Extract the [X, Y] coordinate from the center of the cell holding the provided text.  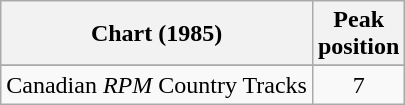
7 [358, 85]
Peakposition [358, 34]
Chart (1985) [157, 34]
Canadian RPM Country Tracks [157, 85]
